Detect which cell encompasses the target text, then output its [x, y] center coordinate. 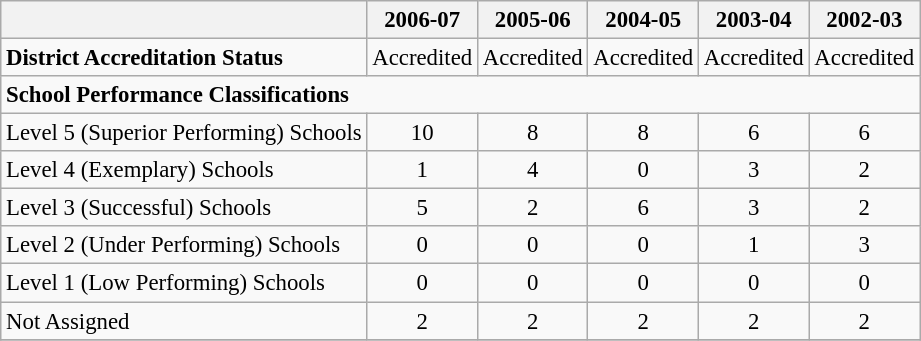
5 [422, 208]
Level 4 (Exemplary) Schools [184, 170]
Level 5 (Superior Performing) Schools [184, 133]
District Accreditation Status [184, 58]
Not Assigned [184, 321]
2004-05 [644, 20]
10 [422, 133]
2006-07 [422, 20]
2002-03 [864, 20]
2003-04 [754, 20]
Level 2 (Under Performing) Schools [184, 245]
School Performance Classifications [460, 95]
4 [532, 170]
2005-06 [532, 20]
Level 3 (Successful) Schools [184, 208]
Level 1 (Low Performing) Schools [184, 283]
